Search for the cell housing the specified text and yield its [x, y] center coordinate. 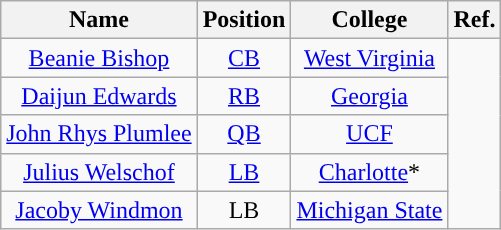
West Virginia [370, 58]
UCF [370, 134]
Position [244, 20]
College [370, 20]
Charlotte* [370, 172]
Jacoby Windmon [99, 210]
Georgia [370, 96]
Julius Welschof [99, 172]
Name [99, 20]
RB [244, 96]
Ref. [474, 20]
CB [244, 58]
John Rhys Plumlee [99, 134]
Beanie Bishop [99, 58]
Michigan State [370, 210]
Daijun Edwards [99, 96]
QB [244, 134]
